Detect which cell encompasses the target text, then output its (x, y) center coordinate. 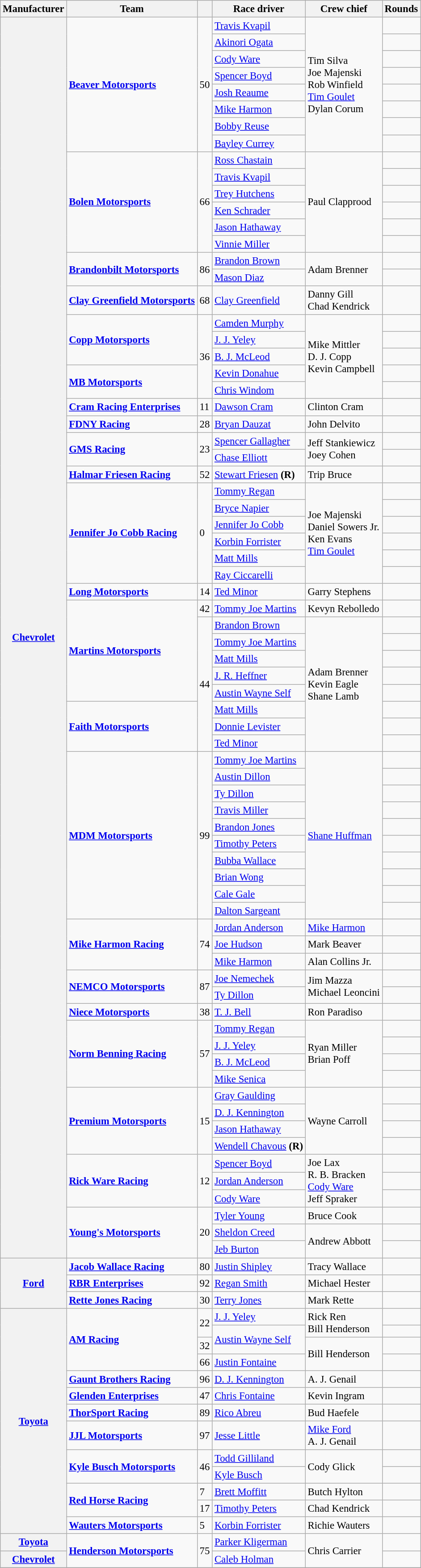
Chris Windom (259, 390)
Brett Moffitt (259, 1492)
Austin Dillon (259, 777)
46 (205, 1467)
Martins Motorsports (132, 651)
Young's Motorsports (132, 1233)
Ross Chastain (259, 160)
T. J. Bell (259, 1012)
J. R. Heffner (259, 676)
86 (205, 269)
Tim Silva Joe Majenski Rob Winfield Tim Goulet Dylan Corum (344, 85)
Regan Smith (259, 1283)
23 (205, 449)
Sheldon Creed (259, 1233)
47 (205, 1396)
38 (205, 1012)
Jennifer Jo Cobb Racing (132, 533)
Red Horse Racing (132, 1500)
22 (205, 1322)
A. J. Genail (344, 1379)
Kevyn Rebolledo (344, 609)
Danny Gill Chad Kendrick (344, 300)
Kevin Ingram (344, 1396)
GMS Racing (132, 449)
50 (205, 85)
44 (205, 684)
20 (205, 1233)
97 (205, 1436)
Mike Harmon Racing (132, 944)
Bayley Currey (259, 143)
Manufacturer (34, 9)
32 (205, 1346)
99 (205, 835)
Team (132, 9)
15 (205, 1121)
Bubba Wallace (259, 861)
Kyle Busch Motorsports (132, 1467)
Gray Gaulding (259, 1096)
Joe Nemechek (259, 978)
96 (205, 1379)
Chase Elliott (259, 457)
Brian Wong (259, 877)
Norm Benning Racing (132, 1054)
Henderson Motorsports (132, 1551)
Halmar Friesen Racing (132, 474)
Rick Ren Bill Henderson (344, 1322)
74 (205, 944)
Clay Greenfield Motorsports (132, 300)
Ryan Miller Brian Poff (344, 1054)
Adam Brenner (344, 269)
Kyle Busch (259, 1475)
11 (205, 407)
Bryan Dauzat (259, 424)
Rounds (401, 9)
52 (205, 474)
57 (205, 1054)
Shane Huffman (344, 835)
JJL Motorsports (132, 1436)
Wendell Chavous (R) (259, 1146)
Kevin Donahue (259, 373)
Mike Mittler D. J. Copp Kevin Campbell (344, 357)
Ford (34, 1283)
Dalton Sargeant (259, 911)
Jim Mazza Michael Leoncini (344, 986)
Beaver Motorsports (132, 85)
Glenden Enterprises (132, 1396)
Mason Diaz (259, 277)
Trey Hutchens (259, 193)
Michael Hester (344, 1283)
Paul Clapprood (344, 202)
FDNY Racing (132, 424)
Trip Bruce (344, 474)
Josh Reaume (259, 93)
Andrew Abbott (344, 1241)
Cale Gale (259, 894)
Long Motorsports (132, 592)
MB Motorsports (132, 382)
7 (205, 1492)
Brandon Jones (259, 827)
Bruce Cook (344, 1216)
Spencer Gallagher (259, 441)
Justin Shipley (259, 1266)
Premium Motorsports (132, 1121)
Todd Gilliland (259, 1459)
30 (205, 1300)
Wayne Carroll (344, 1121)
Jennifer Jo Cobb (259, 525)
Mike Senica (259, 1079)
Chris Carrier (344, 1551)
Niece Motorsports (132, 1012)
Alan Collins Jr. (344, 961)
Stewart Friesen (R) (259, 474)
Garry Stephens (344, 592)
Rick Ware Racing (132, 1181)
Bill Henderson (344, 1354)
Jacob Wallace Racing (132, 1266)
92 (205, 1283)
MDM Motorsports (132, 835)
John Delvito (344, 424)
Justin Fontaine (259, 1363)
Rette Jones Racing (132, 1300)
Clay Greenfield (259, 300)
Faith Motorsports (132, 726)
Mark Rette (344, 1300)
Caleb Holman (259, 1559)
Ron Paradiso (344, 1012)
5 (205, 1526)
Dawson Cram (259, 407)
Ray Ciccarelli (259, 575)
Gaunt Brothers Racing (132, 1379)
Bud Haefele (344, 1413)
Clinton Cram (344, 407)
42 (205, 609)
Tracy Wallace (344, 1266)
Jesse Little (259, 1436)
Jeff Stankiewicz Joey Cohen (344, 449)
Terry Jones (259, 1300)
Donnie Levister (259, 726)
14 (205, 592)
ThorSport Racing (132, 1413)
Race driver (259, 9)
75 (205, 1551)
Brandonbilt Motorsports (132, 269)
89 (205, 1413)
Travis Miller (259, 810)
Wauters Motorsports (132, 1526)
68 (205, 300)
AM Racing (132, 1339)
Joe Lax R. B. Bracken Cody Ware Jeff Spraker (344, 1181)
17 (205, 1509)
Crew chief (344, 9)
Vinnie Miller (259, 244)
Copp Motorsports (132, 340)
Richie Wauters (344, 1526)
Jeb Burton (259, 1249)
Joe Majenski Daniel Sowers Jr. Ken Evans Tim Goulet (344, 533)
RBR Enterprises (132, 1283)
Joe Hudson (259, 945)
80 (205, 1266)
Chad Kendrick (344, 1509)
Bryce Napier (259, 508)
Cram Racing Enterprises (132, 407)
0 (205, 533)
Mike Ford A. J. Genail (344, 1436)
36 (205, 357)
28 (205, 424)
Mark Beaver (344, 945)
Bolen Motorsports (132, 202)
87 (205, 986)
Akinori Ogata (259, 42)
Rico Abreu (259, 1413)
Camden Murphy (259, 323)
Adam Brenner Kevin Eagle Shane Lamb (344, 684)
12 (205, 1181)
Bobby Reuse (259, 126)
NEMCO Motorsports (132, 986)
Chris Fontaine (259, 1396)
Cody Glick (344, 1467)
Butch Hylton (344, 1492)
Ken Schrader (259, 210)
Parker Kligerman (259, 1543)
Tyler Young (259, 1216)
